From the cell containing the given text, extract its center point as [x, y] coordinate. 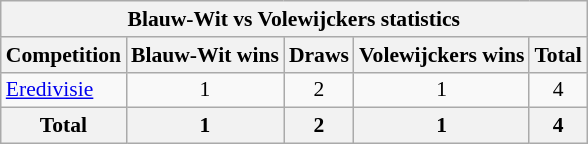
Eredivisie [64, 90]
Competition [64, 55]
Blauw-Wit vs Volewijckers statistics [294, 19]
Blauw-Wit wins [205, 55]
Draws [319, 55]
Volewijckers wins [442, 55]
